Determine the [X, Y] coordinate at the center of the cell enclosing the given text.  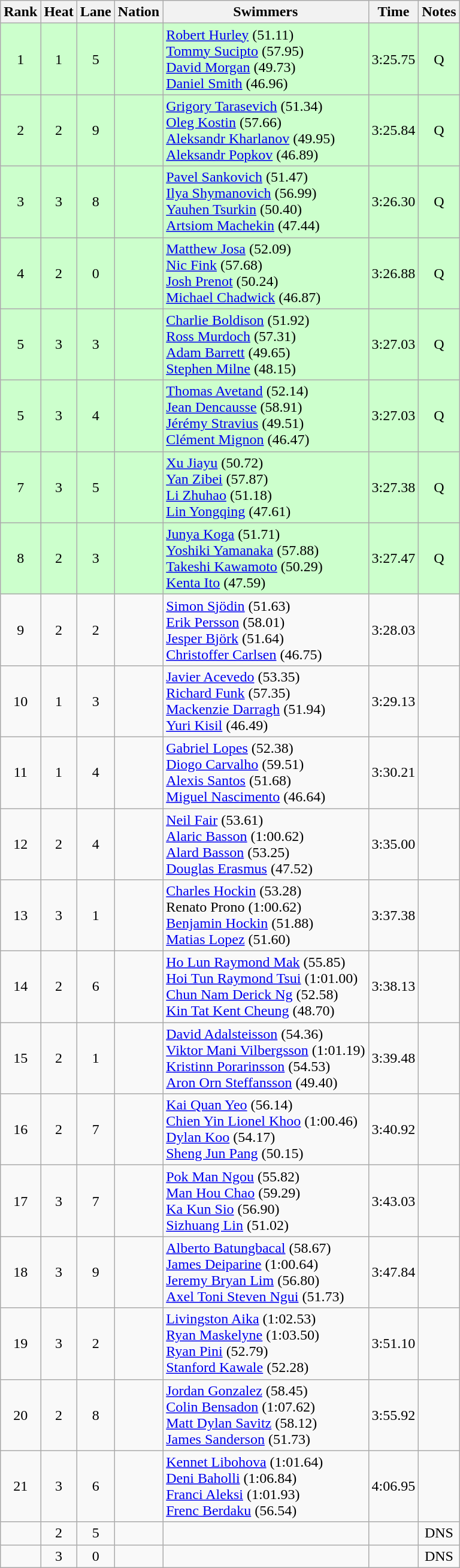
David Adalsteisson (54.36)Viktor Mani Vilbergsson (1:01.19)Kristinn Porarinsson (54.53)Aron Orn Steffansson (49.40) [266, 1059]
3:35.00 [394, 844]
11 [20, 772]
Kai Quan Yeo (56.14)Chien Yin Lionel Khoo (1:00.46)Dylan Koo (54.17)Sheng Jun Pang (50.15) [266, 1129]
Charles Hockin (53.28)Renato Prono (1:00.62)Benjamin Hockin (51.88)Matias Lopez (51.60) [266, 916]
21 [20, 1486]
4:06.95 [394, 1486]
Javier Acevedo (53.35)Richard Funk (57.35)Mackenzie Darragh (51.94)Yuri Kisil (46.49) [266, 701]
3:47.84 [394, 1272]
3:55.92 [394, 1415]
Xu Jiayu (50.72)Yan Zibei (57.87)Li Zhuhao (51.18)Lin Yongqing (47.61) [266, 487]
3:38.13 [394, 987]
3:26.30 [394, 201]
13 [20, 916]
3:27.38 [394, 487]
3:28.03 [394, 629]
Alberto Batungbacal (58.67)James Deiparine (1:00.64)Jeremy Bryan Lim (56.80)Axel Toni Steven Ngui (51.73) [266, 1272]
3:39.48 [394, 1059]
Livingston Aika (1:02.53)Ryan Maskelyne (1:03.50)Ryan Pini (52.79)Stanford Kawale (52.28) [266, 1344]
10 [20, 701]
3:51.10 [394, 1344]
Time [394, 12]
3:27.47 [394, 559]
Pok Man Ngou (55.82)Man Hou Chao (59.29)Ka Kun Sio (56.90)Sizhuang Lin (51.02) [266, 1201]
Matthew Josa (52.09)Nic Fink (57.68)Josh Prenot (50.24)Michael Chadwick (46.87) [266, 273]
3:43.03 [394, 1201]
16 [20, 1129]
19 [20, 1344]
20 [20, 1415]
Charlie Boldison (51.92)Ross Murdoch (57.31)Adam Barrett (49.65)Stephen Milne (48.15) [266, 344]
12 [20, 844]
Jordan Gonzalez (58.45)Colin Bensadon (1:07.62)Matt Dylan Savitz (58.12)James Sanderson (51.73) [266, 1415]
Lane [96, 12]
Junya Koga (51.71)Yoshiki Yamanaka (57.88)Takeshi Kawamoto (50.29)Kenta Ito (47.59) [266, 559]
Thomas Avetand (52.14)Jean Dencausse (58.91)Jérémy Stravius (49.51)Clément Mignon (46.47) [266, 416]
Grigory Tarasevich (51.34)Oleg Kostin (57.66)Aleksandr Kharlanov (49.95)Aleksandr Popkov (46.89) [266, 131]
3:37.38 [394, 916]
Heat [59, 12]
17 [20, 1201]
3:25.84 [394, 131]
Swimmers [266, 12]
3:26.88 [394, 273]
Nation [138, 12]
14 [20, 987]
Gabriel Lopes (52.38)Diogo Carvalho (59.51)Alexis Santos (51.68)Miguel Nascimento (46.64) [266, 772]
Robert Hurley (51.11)Tommy Sucipto (57.95)David Morgan (49.73)Daniel Smith (46.96) [266, 59]
3:25.75 [394, 59]
Ho Lun Raymond Mak (55.85)Hoi Tun Raymond Tsui (1:01.00)Chun Nam Derick Ng (52.58)Kin Tat Kent Cheung (48.70) [266, 987]
15 [20, 1059]
Pavel Sankovich (51.47)Ilya Shymanovich (56.99)Yauhen Tsurkin (50.40)Artsiom Machekin (47.44) [266, 201]
3:29.13 [394, 701]
Neil Fair (53.61)Alaric Basson (1:00.62)Alard Basson (53.25)Douglas Erasmus (47.52) [266, 844]
Simon Sjödin (51.63)Erik Persson (58.01)Jesper Björk (51.64)Christoffer Carlsen (46.75) [266, 629]
Rank [20, 12]
Notes [439, 12]
3:40.92 [394, 1129]
Kennet Libohova (1:01.64)Deni Baholli (1:06.84)Franci Aleksi (1:01.93)Frenc Berdaku (56.54) [266, 1486]
3:30.21 [394, 772]
18 [20, 1272]
